Determine the (x, y) coordinate at the center of the cell enclosing the given text.  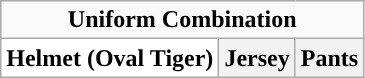
Uniform Combination (182, 20)
Helmet (Oval Tiger) (110, 58)
Pants (329, 58)
Jersey (257, 58)
